Return the [X, Y] coordinate for the center point of the cell that contains the specified text.  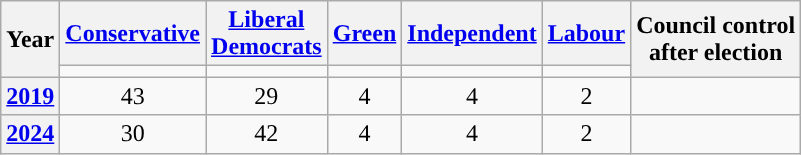
Council controlafter election [716, 39]
29 [267, 96]
Independent [472, 34]
Labour [586, 34]
2019 [30, 96]
Conservative [133, 34]
30 [133, 134]
2024 [30, 134]
43 [133, 96]
42 [267, 134]
Green [364, 34]
Year [30, 39]
Liberal Democrats [267, 34]
